Capture the cell that displays the provided text and extract its (X, Y) central coordinate. 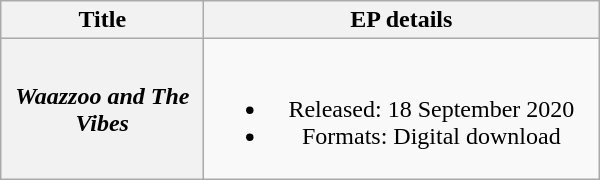
Waazzoo and The Vibes (102, 109)
Released: 18 September 2020Formats: Digital download (402, 109)
EP details (402, 20)
Title (102, 20)
